For the text-containing cell, return its midpoint in [X, Y] coordinate format. 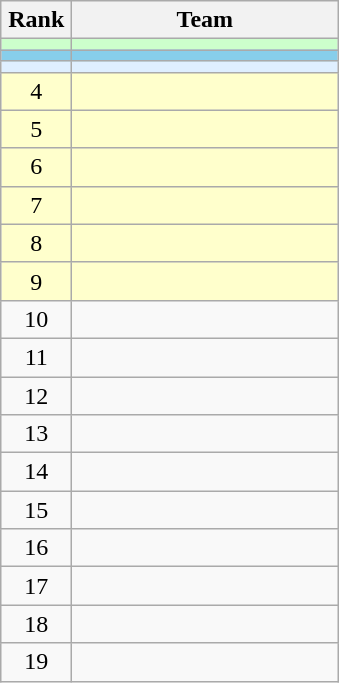
9 [36, 281]
17 [36, 586]
6 [36, 167]
4 [36, 91]
11 [36, 357]
14 [36, 472]
8 [36, 243]
7 [36, 205]
10 [36, 319]
5 [36, 129]
12 [36, 395]
18 [36, 624]
13 [36, 434]
16 [36, 548]
Rank [36, 20]
15 [36, 510]
19 [36, 662]
Team [205, 20]
